Output the (x, y) coordinate of the center of the cell containing the given text.  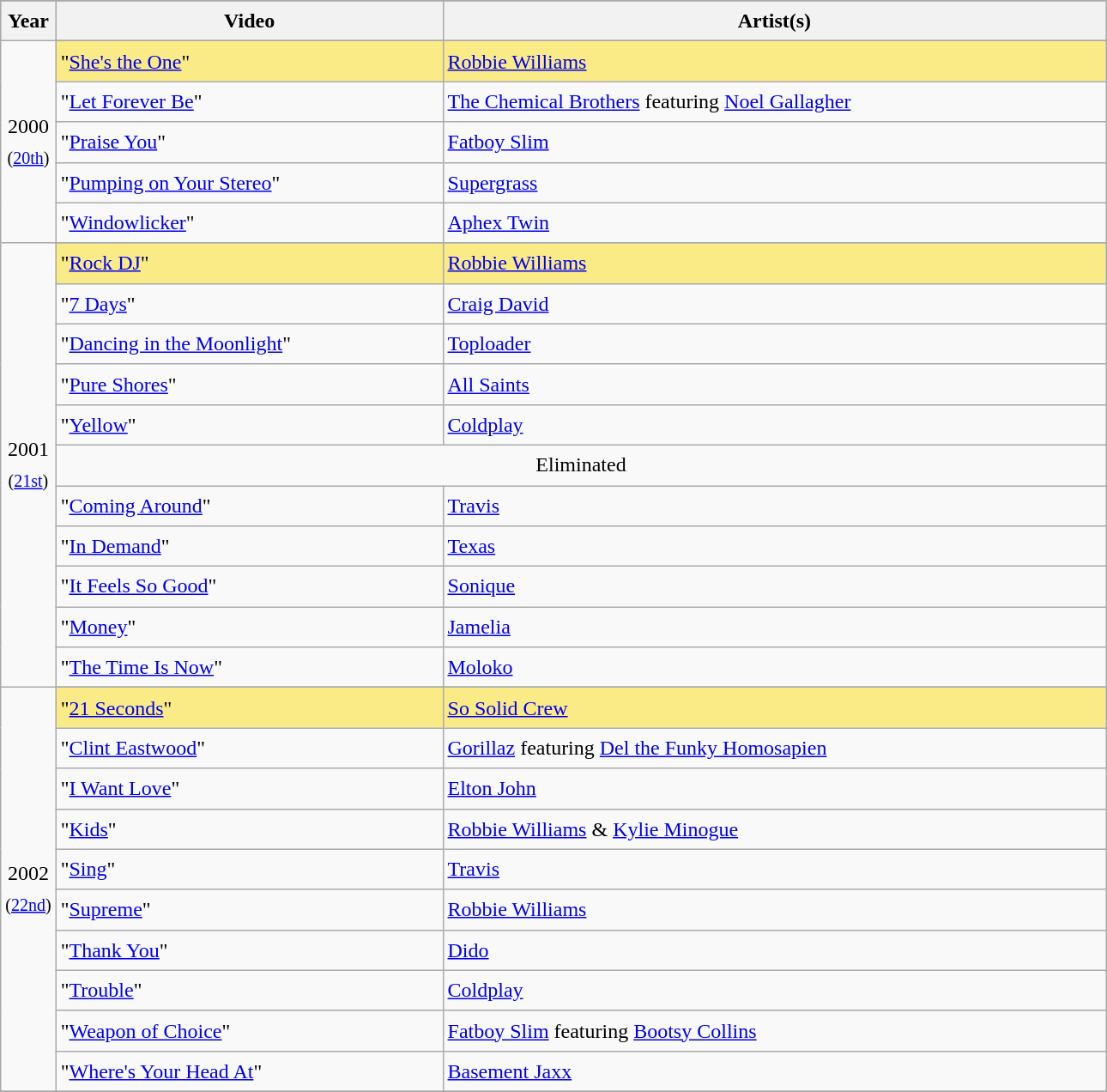
Supergrass (774, 182)
"The Time Is Now" (249, 668)
"Thank You" (249, 949)
"Dancing in the Moonlight" (249, 343)
Craig David (774, 304)
Eliminated (581, 465)
"She's the One" (249, 62)
"Where's Your Head At" (249, 1071)
"Windowlicker" (249, 223)
Fatboy Slim featuring Bootsy Collins (774, 1030)
"Pure Shores" (249, 385)
Sonique (774, 587)
All Saints (774, 385)
"Sing" (249, 869)
Basement Jaxx (774, 1071)
"Weapon of Choice" (249, 1030)
"Kids" (249, 829)
The Chemical Brothers featuring Noel Gallagher (774, 101)
"Rock DJ" (249, 263)
2002 (22nd) (28, 889)
"Let Forever Be" (249, 101)
Elton John (774, 788)
"Pumping on Your Stereo" (249, 182)
"Money" (249, 627)
"Clint Eastwood" (249, 749)
"In Demand" (249, 546)
Video (249, 21)
So Solid Crew (774, 707)
Robbie Williams & Kylie Minogue (774, 829)
"Praise You" (249, 143)
"21 Seconds" (249, 707)
2000 (20th) (28, 143)
Toploader (774, 343)
Jamelia (774, 627)
Fatboy Slim (774, 143)
Aphex Twin (774, 223)
Year (28, 21)
Artist(s) (774, 21)
"Supreme" (249, 910)
"Coming Around" (249, 507)
Texas (774, 546)
"Yellow" (249, 424)
Gorillaz featuring Del the Funky Homosapien (774, 749)
2001 (21st) (28, 465)
Dido (774, 949)
Moloko (774, 668)
"7 Days" (249, 304)
"Trouble" (249, 991)
"It Feels So Good" (249, 587)
"I Want Love" (249, 788)
